Extract the [x, y] coordinate from the center of the cell holding the provided text.  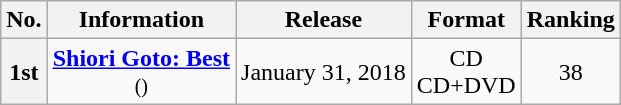
Format [466, 20]
Information [141, 20]
No. [24, 20]
CD CD+DVD [466, 72]
Ranking [570, 20]
38 [570, 72]
Shiori Goto: Best() [141, 72]
Release [324, 20]
1st [24, 72]
January 31, 2018 [324, 72]
